Search for the cell housing the specified text and yield its (X, Y) center coordinate. 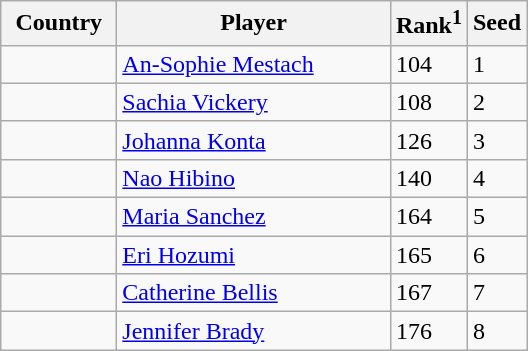
1 (496, 64)
164 (428, 217)
Sachia Vickery (254, 102)
5 (496, 217)
7 (496, 293)
Catherine Bellis (254, 293)
3 (496, 140)
104 (428, 64)
108 (428, 102)
2 (496, 102)
176 (428, 331)
167 (428, 293)
140 (428, 178)
4 (496, 178)
Eri Hozumi (254, 255)
Country (59, 24)
126 (428, 140)
Maria Sanchez (254, 217)
Nao Hibino (254, 178)
165 (428, 255)
Player (254, 24)
An-Sophie Mestach (254, 64)
Jennifer Brady (254, 331)
6 (496, 255)
Johanna Konta (254, 140)
8 (496, 331)
Seed (496, 24)
Rank1 (428, 24)
